Provide the [X, Y] coordinate of the cell's center where the given text is located.  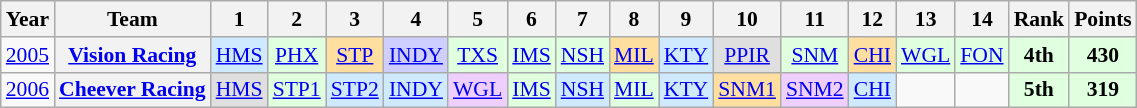
11 [815, 19]
Points [1103, 19]
Vision Racing [132, 55]
Cheever Racing [132, 90]
4 [416, 19]
2 [297, 19]
Rank [1040, 19]
3 [355, 19]
STP1 [297, 90]
8 [634, 19]
13 [926, 19]
4th [1040, 55]
PHX [297, 55]
7 [582, 19]
STP [355, 55]
14 [982, 19]
1 [240, 19]
SNM1 [747, 90]
TXS [478, 55]
SNM [815, 55]
430 [1103, 55]
Year [28, 19]
9 [686, 19]
12 [872, 19]
Team [132, 19]
PPIR [747, 55]
6 [532, 19]
5 [478, 19]
319 [1103, 90]
2005 [28, 55]
FON [982, 55]
5th [1040, 90]
STP2 [355, 90]
2006 [28, 90]
SNM2 [815, 90]
10 [747, 19]
